Return [x, y] of the center of cell containing provided text 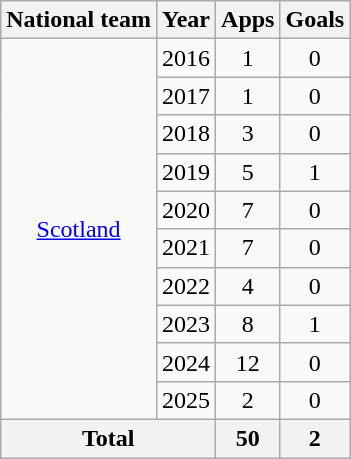
2018 [186, 134]
12 [248, 362]
Apps [248, 20]
National team [79, 20]
2025 [186, 400]
4 [248, 286]
2021 [186, 248]
5 [248, 172]
Scotland [79, 230]
8 [248, 324]
2023 [186, 324]
2022 [186, 286]
2019 [186, 172]
2016 [186, 58]
Goals [315, 20]
2024 [186, 362]
50 [248, 438]
2017 [186, 96]
2020 [186, 210]
Total [108, 438]
Year [186, 20]
3 [248, 134]
